Search for the cell housing the specified text and yield its [X, Y] center coordinate. 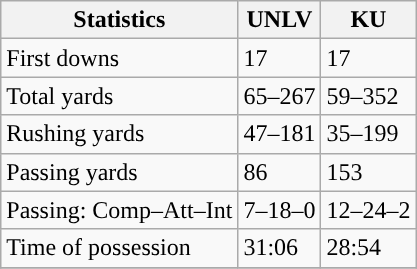
Passing yards [120, 172]
28:54 [368, 248]
59–352 [368, 96]
47–181 [280, 134]
7–18–0 [280, 210]
86 [280, 172]
Passing: Comp–Att–Int [120, 210]
Statistics [120, 20]
12–24–2 [368, 210]
35–199 [368, 134]
Rushing yards [120, 134]
Total yards [120, 96]
65–267 [280, 96]
Time of possession [120, 248]
KU [368, 20]
UNLV [280, 20]
First downs [120, 58]
153 [368, 172]
31:06 [280, 248]
